Extract the [X, Y] coordinate from the center of the cell holding the provided text.  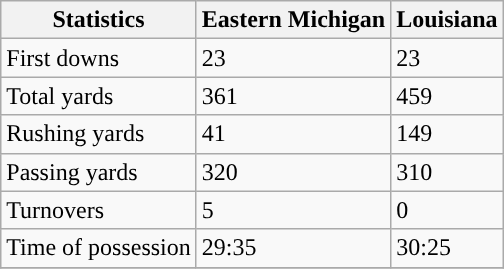
First downs [99, 58]
Total yards [99, 96]
459 [447, 96]
Statistics [99, 20]
Eastern Michigan [293, 20]
310 [447, 172]
149 [447, 134]
30:25 [447, 248]
Rushing yards [99, 134]
Turnovers [99, 210]
0 [447, 210]
320 [293, 172]
41 [293, 134]
29:35 [293, 248]
361 [293, 96]
5 [293, 210]
Time of possession [99, 248]
Passing yards [99, 172]
Louisiana [447, 20]
